Provide the (X, Y) coordinate of the cell's center where the given text is located.  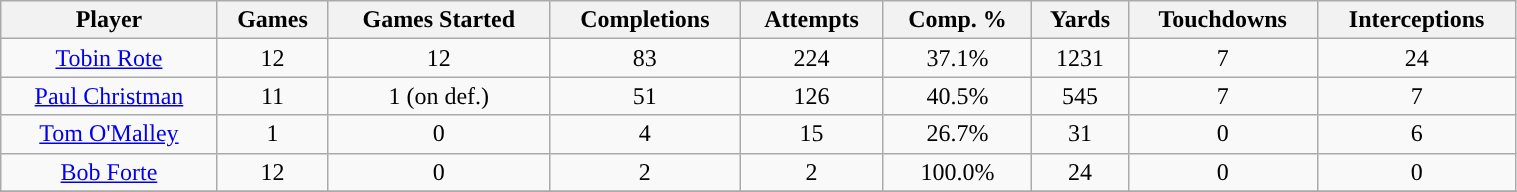
Games (272, 20)
100.0% (958, 172)
Attempts (812, 20)
Interceptions (1416, 20)
Paul Christman (109, 96)
Yards (1080, 20)
1231 (1080, 58)
4 (645, 134)
15 (812, 134)
37.1% (958, 58)
11 (272, 96)
40.5% (958, 96)
83 (645, 58)
Tobin Rote (109, 58)
Completions (645, 20)
Touchdowns (1222, 20)
31 (1080, 134)
1 (272, 134)
126 (812, 96)
1 (on def.) (439, 96)
51 (645, 96)
6 (1416, 134)
Games Started (439, 20)
545 (1080, 96)
Bob Forte (109, 172)
26.7% (958, 134)
224 (812, 58)
Tom O'Malley (109, 134)
Player (109, 20)
Comp. % (958, 20)
